For the text-containing cell, return its midpoint in (X, Y) coordinate format. 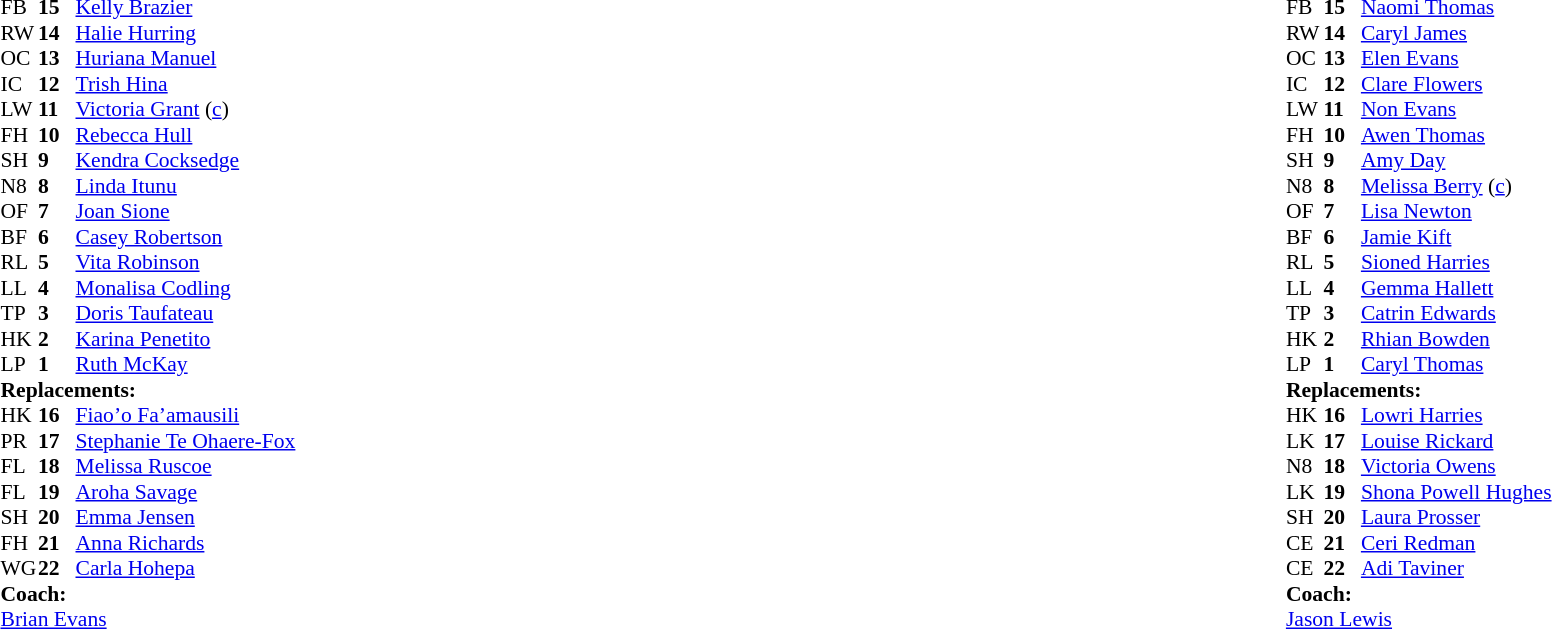
Huriana Manuel (186, 59)
Awen Thomas (1456, 135)
Laura Prosser (1456, 517)
Gemma Hallett (1456, 288)
Casey Robertson (186, 237)
PR (19, 441)
Kendra Cocksedge (186, 161)
Ceri Redman (1456, 543)
Clare Flowers (1456, 84)
Caryl Thomas (1456, 365)
Linda Itunu (186, 186)
Victoria Grant (c) (186, 109)
Non Evans (1456, 109)
Rhian Bowden (1456, 339)
Amy Day (1456, 161)
Melissa Berry (c) (1456, 186)
Emma Jensen (186, 517)
Karina Penetito (186, 339)
Melissa Ruscoe (186, 467)
Anna Richards (186, 543)
Sioned Harries (1456, 263)
Carla Hohepa (186, 569)
Vita Robinson (186, 263)
Trish Hina (186, 84)
Elen Evans (1456, 59)
Louise Rickard (1456, 441)
WG (19, 569)
Lisa Newton (1456, 211)
Caryl James (1456, 33)
Joan Sione (186, 211)
Monalisa Codling (186, 288)
Shona Powell Hughes (1456, 492)
Catrin Edwards (1456, 313)
Jamie Kift (1456, 237)
Stephanie Te Ohaere-Fox (186, 441)
Halie Hurring (186, 33)
Lowri Harries (1456, 415)
Ruth McKay (186, 365)
Doris Taufateau (186, 313)
Adi Taviner (1456, 569)
Fiao’o Fa’amausili (186, 415)
Victoria Owens (1456, 467)
Rebecca Hull (186, 135)
Aroha Savage (186, 492)
